Search for the cell housing the specified text and yield its (x, y) center coordinate. 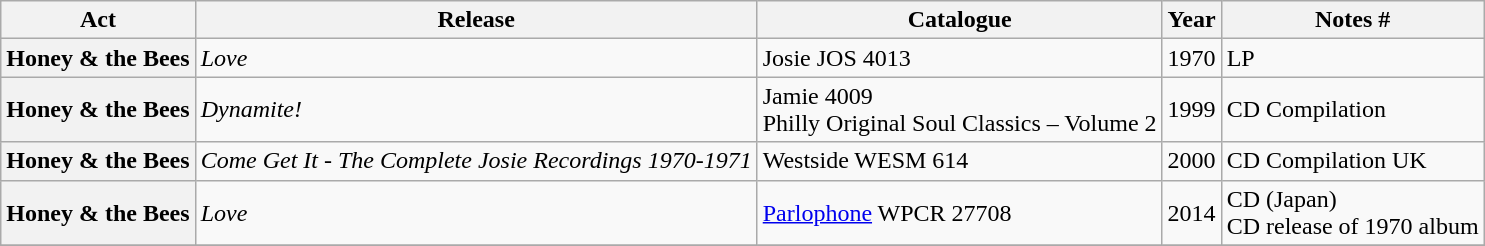
Release (476, 20)
Josie JOS 4013 (960, 58)
Notes # (1352, 20)
2000 (1192, 161)
Act (98, 20)
Year (1192, 20)
CD Compilation UK (1352, 161)
1970 (1192, 58)
CD (Japan)CD release of 1970 album (1352, 212)
Catalogue (960, 20)
Come Get It - The Complete Josie Recordings 1970-1971 (476, 161)
Jamie 4009Philly Original Soul Classics – Volume 2 (960, 110)
Dynamite! (476, 110)
LP (1352, 58)
Parlophone WPCR 27708 (960, 212)
1999 (1192, 110)
CD Compilation (1352, 110)
Westside WESM 614 (960, 161)
2014 (1192, 212)
